Return [X, Y] of the center of cell containing provided text 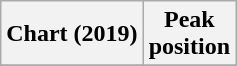
Chart (2019) [72, 34]
Peakposition [189, 34]
